Detect which cell encompasses the target text, then output its (X, Y) center coordinate. 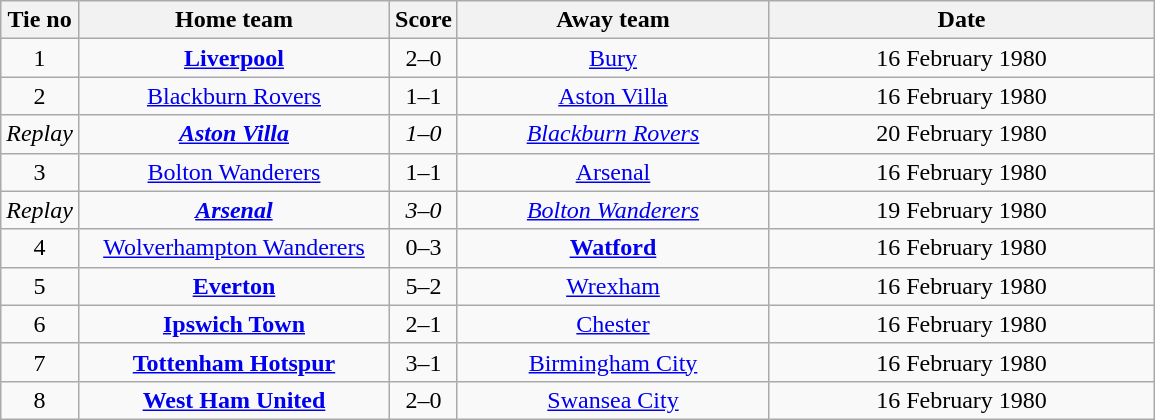
Birmingham City (612, 362)
5 (40, 286)
Bury (612, 58)
1–0 (424, 134)
Home team (234, 20)
Swansea City (612, 400)
Everton (234, 286)
1 (40, 58)
West Ham United (234, 400)
Watford (612, 248)
Wrexham (612, 286)
Liverpool (234, 58)
Tottenham Hotspur (234, 362)
2–1 (424, 324)
20 February 1980 (962, 134)
Away team (612, 20)
3–0 (424, 210)
3–1 (424, 362)
Chester (612, 324)
6 (40, 324)
Ipswich Town (234, 324)
3 (40, 172)
0–3 (424, 248)
Tie no (40, 20)
Wolverhampton Wanderers (234, 248)
2 (40, 96)
19 February 1980 (962, 210)
Date (962, 20)
5–2 (424, 286)
4 (40, 248)
7 (40, 362)
8 (40, 400)
Score (424, 20)
